Return [x, y] of the center of cell containing provided text 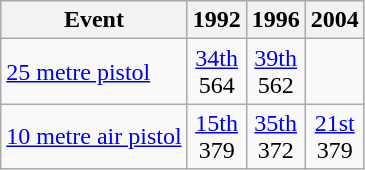
25 metre pistol [94, 72]
39th562 [276, 72]
21st379 [334, 136]
10 metre air pistol [94, 136]
Event [94, 20]
35th372 [276, 136]
1996 [276, 20]
2004 [334, 20]
15th379 [216, 136]
34th564 [216, 72]
1992 [216, 20]
